From the cell containing the given text, extract its center point as (x, y) coordinate. 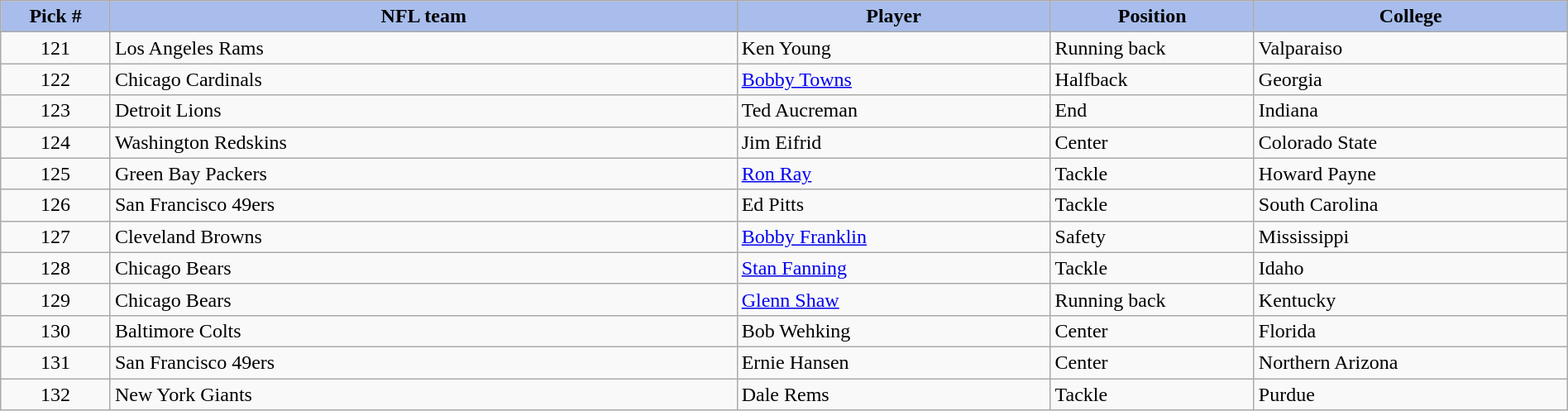
Bob Wehking (893, 331)
132 (56, 394)
129 (56, 299)
Jim Eifrid (893, 142)
Washington Redskins (423, 142)
Kentucky (1411, 299)
Florida (1411, 331)
Ken Young (893, 48)
Georgia (1411, 79)
Los Angeles Rams (423, 48)
New York Giants (423, 394)
Howard Payne (1411, 174)
126 (56, 205)
Green Bay Packers (423, 174)
Northern Arizona (1411, 362)
Purdue (1411, 394)
124 (56, 142)
122 (56, 79)
Bobby Franklin (893, 237)
Baltimore Colts (423, 331)
Bobby Towns (893, 79)
121 (56, 48)
125 (56, 174)
End (1152, 111)
Dale Rems (893, 394)
Valparaiso (1411, 48)
Idaho (1411, 268)
Ron Ray (893, 174)
College (1411, 17)
Position (1152, 17)
Glenn Shaw (893, 299)
NFL team (423, 17)
128 (56, 268)
Detroit Lions (423, 111)
Pick # (56, 17)
Indiana (1411, 111)
Cleveland Browns (423, 237)
Stan Fanning (893, 268)
South Carolina (1411, 205)
Mississippi (1411, 237)
Chicago Cardinals (423, 79)
Halfback (1152, 79)
131 (56, 362)
127 (56, 237)
Safety (1152, 237)
130 (56, 331)
Ed Pitts (893, 205)
Ted Aucreman (893, 111)
Ernie Hansen (893, 362)
123 (56, 111)
Colorado State (1411, 142)
Player (893, 17)
